Return the [X, Y] coordinate for the center point of the cell that contains the specified text.  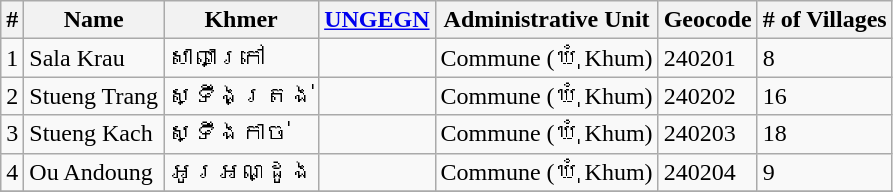
240202 [708, 96]
Ou Andoung [94, 172]
4 [12, 172]
3 [12, 134]
240201 [708, 58]
18 [824, 134]
Stueng Kach [94, 134]
240203 [708, 134]
UNGEGN [377, 20]
1 [12, 58]
2 [12, 96]
9 [824, 172]
ស្ទឹងកាច់ [242, 134]
Sala Krau [94, 58]
ស្ទឹងត្រង់ [242, 96]
16 [824, 96]
សាលាក្រៅ [242, 58]
8 [824, 58]
# of Villages [824, 20]
Geocode [708, 20]
Administrative Unit [546, 20]
Khmer [242, 20]
Name [94, 20]
240204 [708, 172]
Stueng Trang [94, 96]
អូរអណ្ដូង [242, 172]
# [12, 20]
